Provide the (X, Y) coordinate of the cell's center where the given text is located.  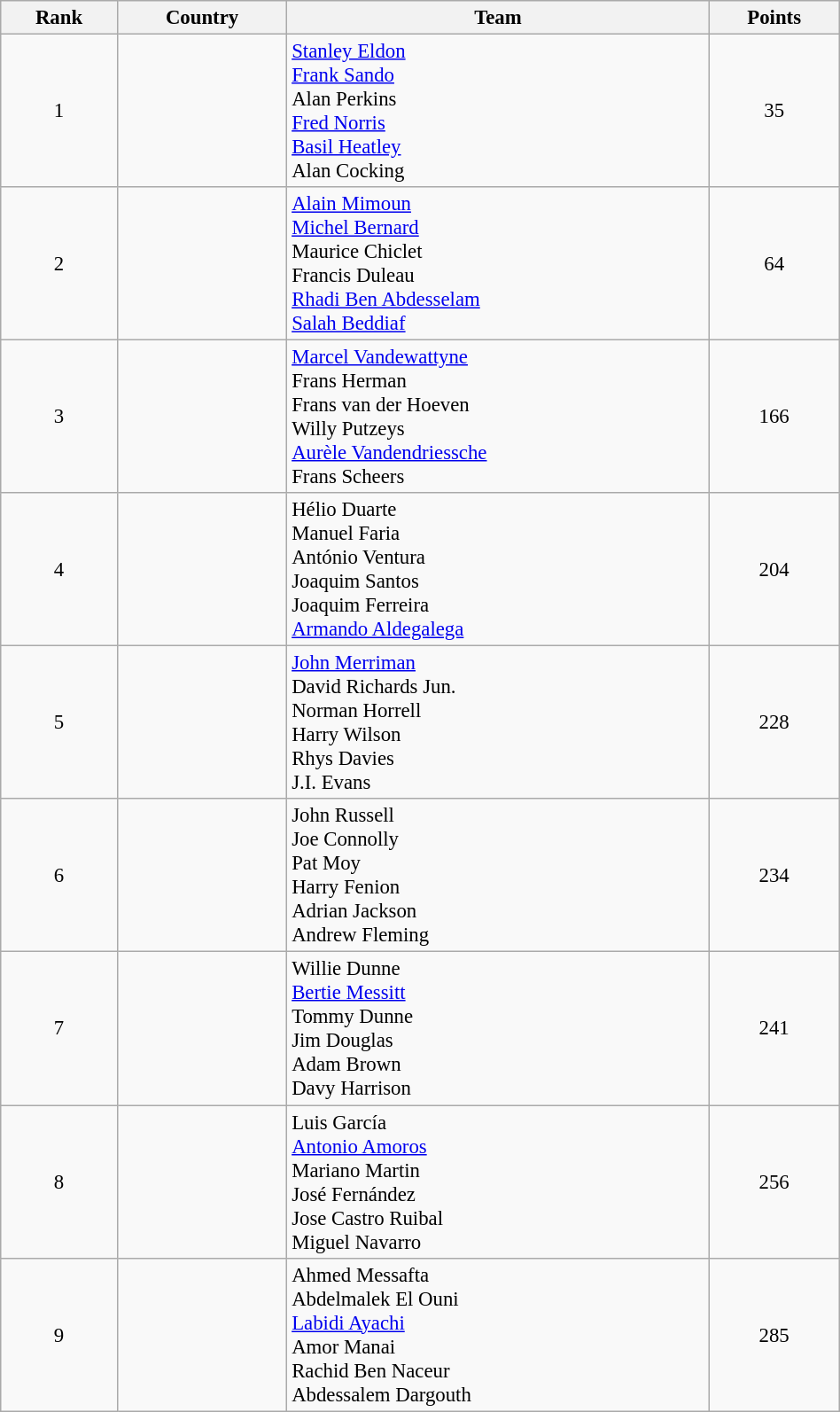
Alain MimounMichel BernardMaurice ChicletFrancis DuleauRhadi Ben AbdesselamSalah Beddiaf (498, 264)
Team (498, 18)
6 (59, 876)
Country (202, 18)
5 (59, 723)
Rank (59, 18)
285 (774, 1335)
9 (59, 1335)
Luis GarcíaAntonio AmorosMariano MartinJosé FernándezJose Castro RuibalMiguel Navarro (498, 1182)
Ahmed MessaftaAbdelmalek El OuniLabidi AyachiAmor ManaiRachid Ben NaceurAbdessalem Dargouth (498, 1335)
2 (59, 264)
Hélio DuarteManuel FariaAntónio VenturaJoaquim SantosJoaquim FerreiraArmando Aldegalega (498, 569)
64 (774, 264)
7 (59, 1028)
166 (774, 417)
3 (59, 417)
204 (774, 569)
228 (774, 723)
John RussellJoe ConnollyPat MoyHarry FenionAdrian JacksonAndrew Fleming (498, 876)
Willie DunneBertie MessittTommy DunneJim DouglasAdam BrownDavy Harrison (498, 1028)
8 (59, 1182)
John MerrimanDavid Richards Jun.Norman HorrellHarry WilsonRhys DaviesJ.I. Evans (498, 723)
Marcel VandewattyneFrans HermanFrans van der HoevenWilly PutzeysAurèle VandendriesscheFrans Scheers (498, 417)
Stanley EldonFrank SandoAlan PerkinsFred NorrisBasil HeatleyAlan Cocking (498, 112)
Points (774, 18)
241 (774, 1028)
4 (59, 569)
1 (59, 112)
234 (774, 876)
256 (774, 1182)
35 (774, 112)
